From the cell containing the given text, extract its center point as (X, Y) coordinate. 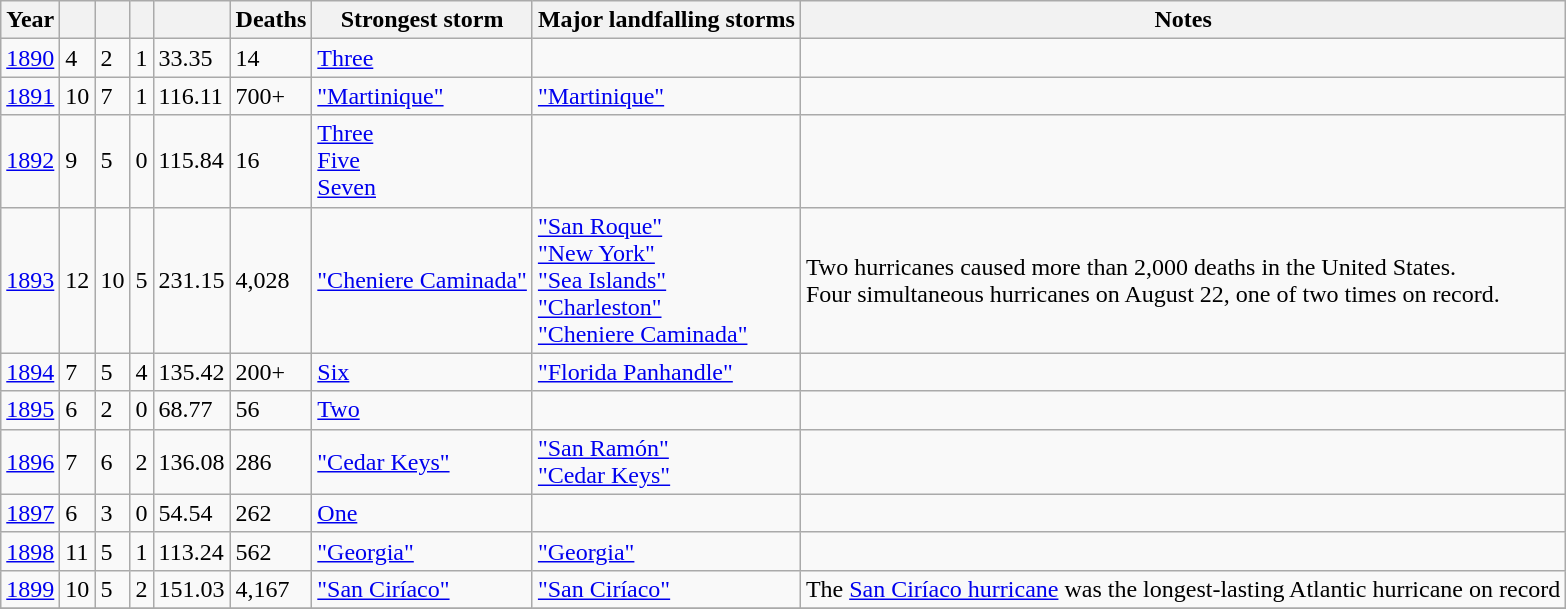
"Florida Panhandle" (666, 372)
"San Ramón" "Cedar Keys" (666, 462)
1895 (30, 410)
Three (422, 58)
1894 (30, 372)
1897 (30, 513)
"Cheniere Caminada" (422, 280)
1898 (30, 551)
Deaths (271, 20)
Strongest storm (422, 20)
54.54 (192, 513)
231.15 (192, 280)
11 (78, 551)
14 (271, 58)
Major landfalling storms (666, 20)
262 (271, 513)
151.03 (192, 589)
56 (271, 410)
Year (30, 20)
286 (271, 462)
Two (422, 410)
1892 (30, 161)
1891 (30, 96)
1890 (30, 58)
4,028 (271, 280)
115.84 (192, 161)
1896 (30, 462)
"Cedar Keys" (422, 462)
68.77 (192, 410)
4,167 (271, 589)
16 (271, 161)
700+ (271, 96)
One (422, 513)
Three Five Seven (422, 161)
33.35 (192, 58)
Two hurricanes caused more than 2,000 deaths in the United States.Four simultaneous hurricanes on August 22, one of two times on record. (1182, 280)
Notes (1182, 20)
116.11 (192, 96)
136.08 (192, 462)
113.24 (192, 551)
9 (78, 161)
1893 (30, 280)
1899 (30, 589)
The San Ciríaco hurricane was the longest-lasting Atlantic hurricane on record (1182, 589)
200+ (271, 372)
"San Roque" "New York" "Sea Islands" "Charleston" "Cheniere Caminada" (666, 280)
12 (78, 280)
Six (422, 372)
562 (271, 551)
3 (112, 513)
135.42 (192, 372)
